Return the [X, Y] coordinate for the center point of the cell that contains the specified text.  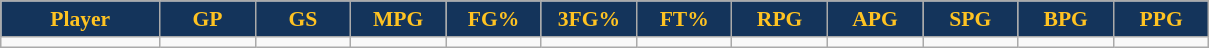
SPG [970, 19]
BPG [1066, 19]
Player [80, 19]
MPG [398, 19]
PPG [1161, 19]
FT% [684, 19]
RPG [780, 19]
GP [208, 19]
3FG% [588, 19]
GS [302, 19]
APG [874, 19]
FG% [494, 19]
